Search for the cell housing the specified text and yield its (x, y) center coordinate. 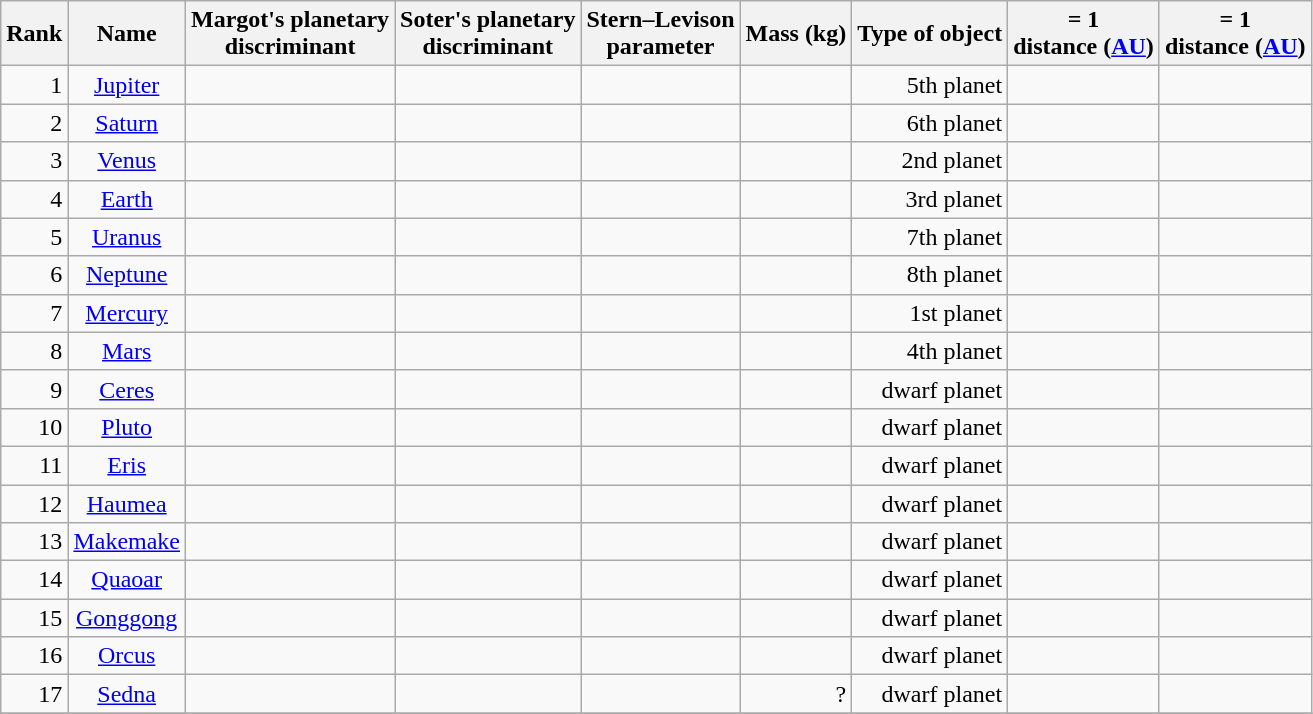
Quaoar (127, 580)
Stern–Levisonparameter (660, 34)
Uranus (127, 237)
7 (34, 313)
17 (34, 694)
16 (34, 656)
7th planet (930, 237)
12 (34, 503)
10 (34, 427)
2nd planet (930, 161)
Pluto (127, 427)
Earth (127, 199)
? (796, 694)
9 (34, 389)
Type of object (930, 34)
13 (34, 542)
Saturn (127, 123)
Haumea (127, 503)
5 (34, 237)
11 (34, 465)
Gonggong (127, 618)
4th planet (930, 351)
8 (34, 351)
Makemake (127, 542)
Sedna (127, 694)
Orcus (127, 656)
3 (34, 161)
Soter's planetarydiscriminant (488, 34)
Neptune (127, 275)
Ceres (127, 389)
6th planet (930, 123)
Jupiter (127, 85)
Mass (kg) (796, 34)
Venus (127, 161)
Eris (127, 465)
1 (34, 85)
6 (34, 275)
Name (127, 34)
4 (34, 199)
Margot's planetarydiscriminant (290, 34)
Mercury (127, 313)
2 (34, 123)
1st planet (930, 313)
3rd planet (930, 199)
5th planet (930, 85)
Rank (34, 34)
Mars (127, 351)
8th planet (930, 275)
15 (34, 618)
14 (34, 580)
